Determine the (x, y) coordinate at the center of the cell enclosing the given text.  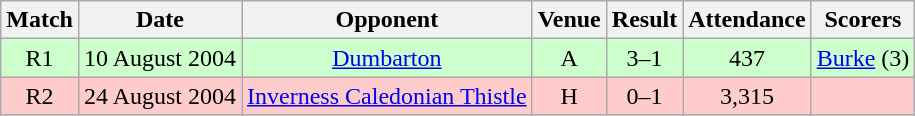
Scorers (863, 20)
Result (644, 20)
24 August 2004 (160, 96)
Venue (569, 20)
Date (160, 20)
3,315 (747, 96)
437 (747, 58)
Inverness Caledonian Thistle (388, 96)
10 August 2004 (160, 58)
Match (40, 20)
Opponent (388, 20)
0–1 (644, 96)
Burke (3) (863, 58)
R2 (40, 96)
R1 (40, 58)
3–1 (644, 58)
A (569, 58)
Dumbarton (388, 58)
H (569, 96)
Attendance (747, 20)
